Return [X, Y] of the center of cell containing provided text 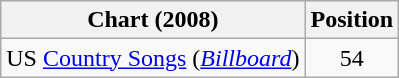
54 [352, 58]
Chart (2008) [153, 20]
Position [352, 20]
US Country Songs (Billboard) [153, 58]
